Detect which cell encompasses the target text, then output its [X, Y] center coordinate. 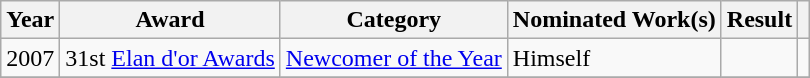
Category [394, 20]
Year [30, 20]
Nominated Work(s) [614, 20]
Newcomer of the Year [394, 58]
31st Elan d'or Awards [170, 58]
Himself [614, 58]
2007 [30, 58]
Result [759, 20]
Award [170, 20]
